Output the [X, Y] coordinate of the center of the cell containing the given text.  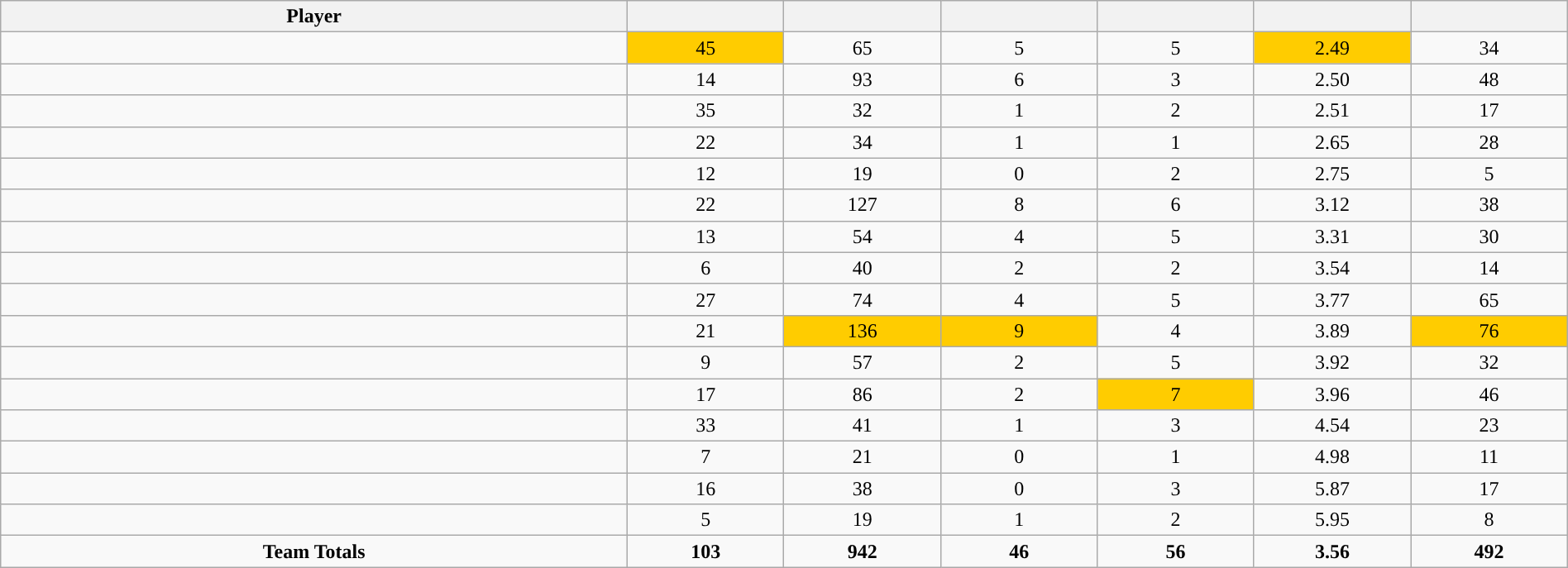
2.51 [1331, 111]
2.50 [1331, 79]
45 [706, 48]
3.92 [1331, 362]
Team Totals [314, 551]
76 [1489, 331]
3.54 [1331, 268]
54 [862, 236]
2.75 [1331, 174]
5.87 [1331, 489]
16 [706, 489]
136 [862, 331]
93 [862, 79]
23 [1489, 426]
40 [862, 268]
12 [706, 174]
74 [862, 299]
3.31 [1331, 236]
5.95 [1331, 520]
4.54 [1331, 426]
13 [706, 236]
103 [706, 551]
492 [1489, 551]
28 [1489, 142]
127 [862, 205]
41 [862, 426]
35 [706, 111]
3.56 [1331, 551]
48 [1489, 79]
57 [862, 362]
3.89 [1331, 331]
3.12 [1331, 205]
33 [706, 426]
Player [314, 17]
2.49 [1331, 48]
56 [1176, 551]
3.77 [1331, 299]
4.98 [1331, 457]
942 [862, 551]
27 [706, 299]
2.65 [1331, 142]
11 [1489, 457]
86 [862, 394]
30 [1489, 236]
3.96 [1331, 394]
